Scan for the cell matching the given text and deliver its [x, y] coordinate at center. 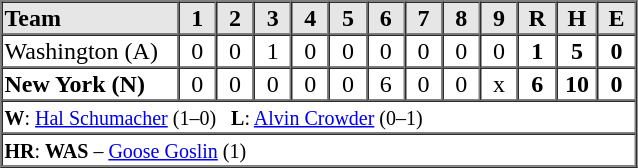
Washington (A) [90, 50]
New York (N) [90, 84]
E [616, 18]
H [577, 18]
R [538, 18]
9 [499, 18]
2 [235, 18]
3 [273, 18]
8 [461, 18]
Team [90, 18]
10 [577, 84]
7 [424, 18]
W: Hal Schumacher (1–0) L: Alvin Crowder (0–1) [319, 116]
x [499, 84]
4 [311, 18]
HR: WAS – Goose Goslin (1) [319, 150]
